Provide the [X, Y] coordinate of the cell's center where the given text is located.  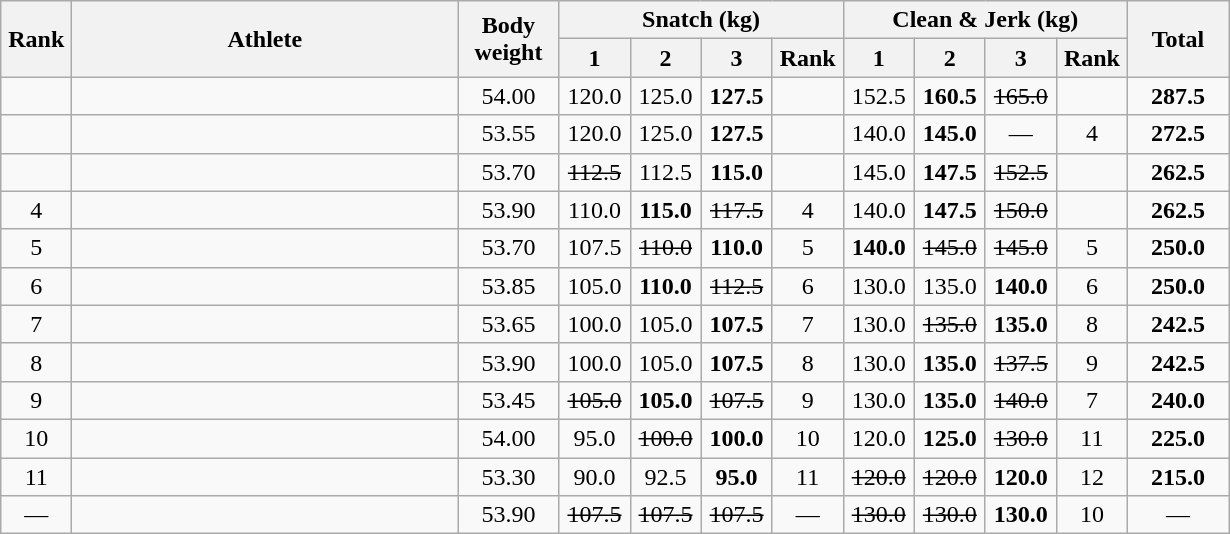
117.5 [736, 210]
Clean & Jerk (kg) [985, 20]
287.5 [1178, 96]
137.5 [1020, 362]
53.55 [508, 134]
53.30 [508, 477]
272.5 [1178, 134]
240.0 [1178, 400]
53.65 [508, 324]
53.85 [508, 286]
53.45 [508, 400]
Body weight [508, 39]
215.0 [1178, 477]
150.0 [1020, 210]
225.0 [1178, 438]
160.5 [950, 96]
165.0 [1020, 96]
12 [1092, 477]
90.0 [594, 477]
92.5 [666, 477]
Snatch (kg) [701, 20]
Athlete [265, 39]
Total [1178, 39]
